Find where the given text appears and provide that cell's center as [X, Y] coordinate. 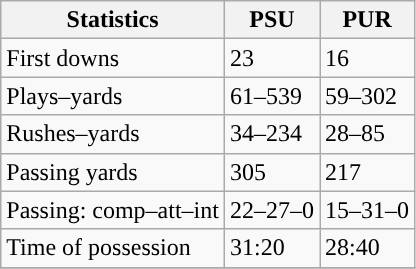
23 [272, 58]
34–234 [272, 134]
22–27–0 [272, 210]
28:40 [368, 248]
28–85 [368, 134]
Passing: comp–att–int [113, 210]
Plays–yards [113, 96]
PUR [368, 20]
15–31–0 [368, 210]
Rushes–yards [113, 134]
Time of possession [113, 248]
First downs [113, 58]
31:20 [272, 248]
PSU [272, 20]
Statistics [113, 20]
59–302 [368, 96]
217 [368, 172]
Passing yards [113, 172]
16 [368, 58]
61–539 [272, 96]
305 [272, 172]
